Capture the cell that displays the provided text and extract its (x, y) central coordinate. 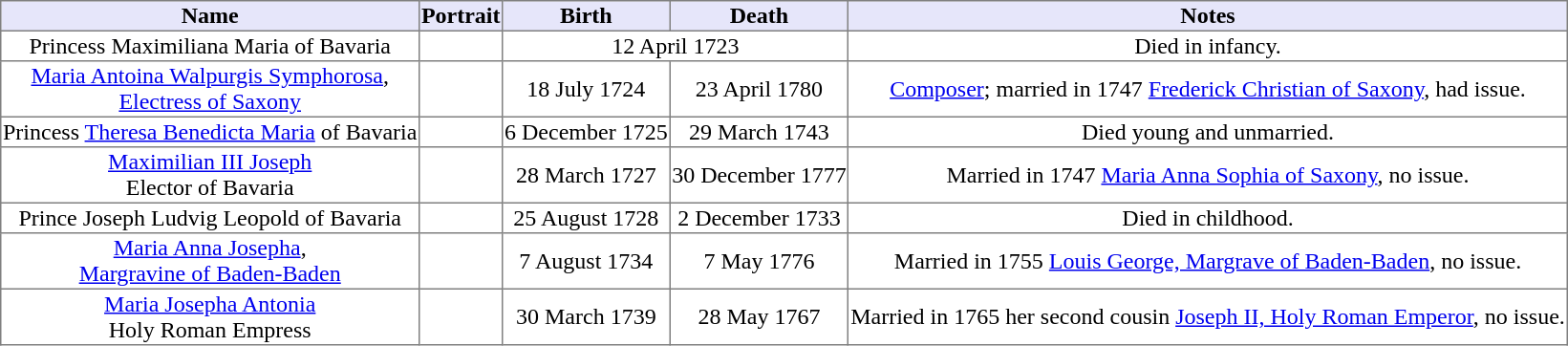
Princess Theresa Benedicta Maria of Bavaria (210, 132)
30 December 1777 (759, 175)
Married in 1755 Louis George, Margrave of Baden-Baden, no issue. (1208, 261)
6 December 1725 (587, 132)
Maria Antoina Walpurgis Symphorosa,Electress of Saxony (210, 89)
25 August 1728 (587, 218)
28 March 1727 (587, 175)
7 August 1734 (587, 261)
18 July 1724 (587, 89)
Death (759, 16)
7 May 1776 (759, 261)
Maria Josepha AntoniaHoly Roman Empress (210, 316)
Died in childhood. (1208, 218)
Died young and unmarried. (1208, 132)
Married in 1747 Maria Anna Sophia of Saxony, no issue. (1208, 175)
Prince Joseph Ludvig Leopold of Bavaria (210, 218)
Married in 1765 her second cousin Joseph II, Holy Roman Emperor, no issue. (1208, 316)
23 April 1780 (759, 89)
Princess Maximiliana Maria of Bavaria (210, 46)
Maria Anna Josepha,Margravine of Baden-Baden (210, 261)
Portrait (461, 16)
Maximilian III JosephElector of Bavaria (210, 175)
28 May 1767 (759, 316)
Birth (587, 16)
29 March 1743 (759, 132)
Composer; married in 1747 Frederick Christian of Saxony, had issue. (1208, 89)
30 March 1739 (587, 316)
2 December 1733 (759, 218)
Notes (1208, 16)
Died in infancy. (1208, 46)
12 April 1723 (676, 46)
Name (210, 16)
